From the cell containing the given text, extract its center point as [X, Y] coordinate. 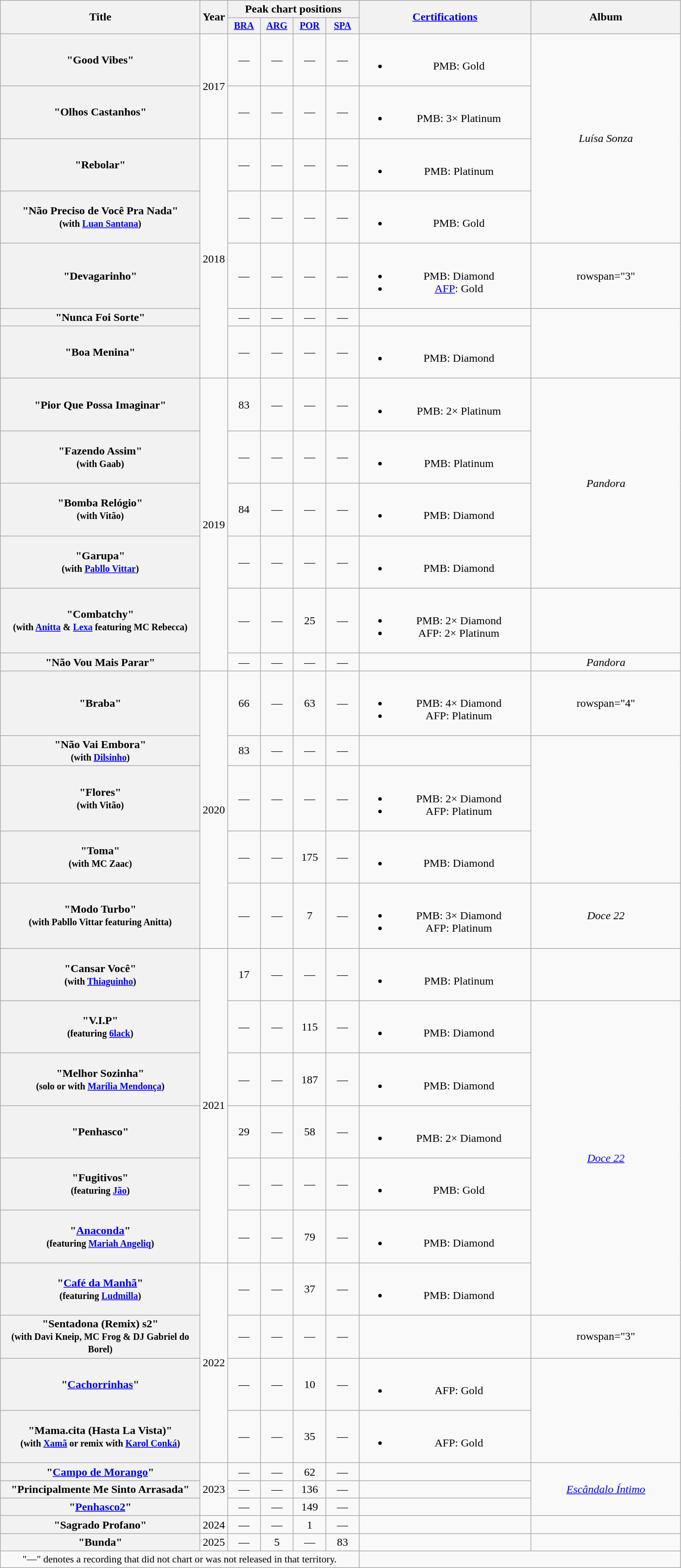
"Sentadona (Remix) s2"(with Davi Kneip, MC Frog & DJ Gabriel do Borel) [100, 1337]
"Combatchy"(with Anitta & Lexa featuring MC Rebecca) [100, 621]
PMB: 3× Platinum [445, 112]
"Garupa"(with Pabllo Vittar) [100, 562]
"Sagrado Profano" [100, 1524]
ARG [277, 26]
POR [310, 26]
"Toma"(with MC Zaac) [100, 857]
PMB: 4× DiamondAFP: Platinum [445, 703]
"Campo de Morango" [100, 1472]
25 [310, 621]
Year [214, 17]
PMB: 2× DiamondAFP: 2× Platinum [445, 621]
62 [310, 1472]
"Nunca Foi Sorte" [100, 317]
"Boa Menina" [100, 352]
Title [100, 17]
66 [244, 703]
"Café da Manhã"(featuring Ludmilla) [100, 1289]
2025 [214, 1542]
"Pior Que Possa Imaginar" [100, 404]
Album [605, 17]
"Fugitivos"(featuring Jão) [100, 1184]
PMB: 3× DiamondAFP: Platinum [445, 916]
"Principalmente Me Sinto Arrasada" [100, 1489]
"Anaconda"(featuring Mariah Angeliq) [100, 1236]
2023 [214, 1489]
84 [244, 509]
SPA [342, 26]
"Não Vai Embora"(with Dilsinho) [100, 750]
"Mama.cita (Hasta La Vista)"(with Xamã or remix with Karol Conká) [100, 1437]
35 [310, 1437]
5 [277, 1542]
PMB: DiamondAFP: Gold [445, 276]
"Cachorrinhas" [100, 1384]
29 [244, 1132]
Certifications [445, 17]
1 [310, 1524]
149 [310, 1507]
"Braba" [100, 703]
"Melhor Sozinha"(solo or with Marília Mendonça) [100, 1080]
Peak chart positions [293, 9]
"Modo Turbo"(with Pabllo Vittar featuring Anitta) [100, 916]
2021 [214, 1106]
"Penhasco" [100, 1132]
"Cansar Você"(with Thiaguinho) [100, 975]
7 [310, 916]
175 [310, 857]
"Good Vibes" [100, 59]
"Devagarinho" [100, 276]
2022 [214, 1363]
2019 [214, 525]
79 [310, 1236]
"Bomba Relógio"(with Vitão) [100, 509]
17 [244, 975]
"Não Preciso de Você Pra Nada"(with Luan Santana) [100, 217]
136 [310, 1489]
Luísa Sonza [605, 138]
"V.I.P"(featuring 6lack) [100, 1027]
"Olhos Castanhos" [100, 112]
"Fazendo Assim"(with Gaab) [100, 457]
63 [310, 703]
"Não Vou Mais Parar" [100, 662]
"Bunda" [100, 1542]
PMB: 2× Diamond [445, 1132]
"Rebolar" [100, 165]
Escândalo Íntimo [605, 1489]
58 [310, 1132]
2017 [214, 86]
2024 [214, 1524]
2020 [214, 809]
37 [310, 1289]
"—" denotes a recording that did not chart or was not released in that territory. [180, 1560]
PMB: 2× Platinum [445, 404]
187 [310, 1080]
10 [310, 1384]
PMB: 2× DiamondAFP: Platinum [445, 798]
115 [310, 1027]
BRA [244, 26]
"Flores"(with Vitão) [100, 798]
"Penhasco2" [100, 1507]
rowspan="4" [605, 703]
2018 [214, 259]
